Return (x, y) of the center of cell containing provided text 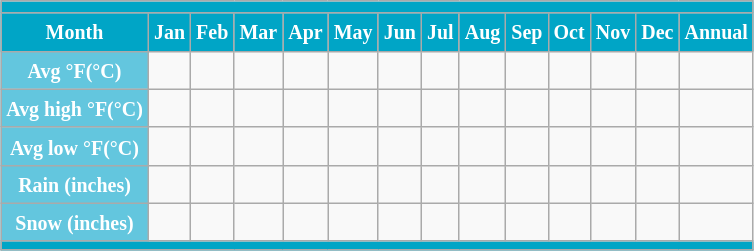
Jul (440, 32)
Feb (212, 32)
Avg high °F(°C) (75, 108)
Avg low °F(°C) (75, 146)
Dec (658, 32)
Annual (716, 32)
Rain (inches) (75, 184)
Month (75, 32)
Avg °F(°C) (75, 70)
Oct (569, 32)
Nov (613, 32)
Sep (527, 32)
Aug (482, 32)
May (353, 32)
Apr (306, 32)
Snow (inches) (75, 222)
Jan (169, 32)
Mar (258, 32)
Jun (400, 32)
